Pinpoint the cell where the given text exists, returning its [x, y] midpoint coordinate. 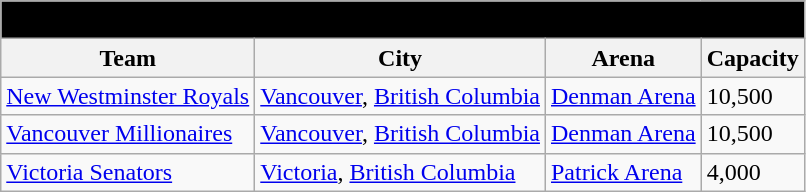
New Westminster Royals [128, 96]
Team [128, 58]
Capacity [752, 58]
1912 Pacific Coast Hockey Association [402, 20]
Vancouver Millionaires [128, 134]
4,000 [752, 172]
Victoria Senators [128, 172]
Arena [623, 58]
Patrick Arena [623, 172]
Victoria, British Columbia [400, 172]
City [400, 58]
